Return the (X, Y) coordinate for the center point of the cell that contains the specified text.  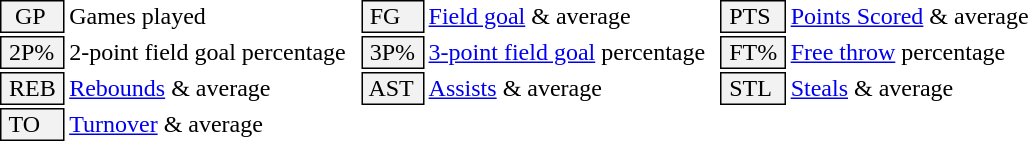
FT% (753, 52)
PTS (753, 16)
AST (392, 88)
Assists & average (572, 88)
2-point field goal percentage (213, 52)
STL (753, 88)
3-point field goal percentage (572, 52)
Rebounds & average (213, 88)
Field goal & average (572, 16)
Turnover & average (213, 124)
Games played (213, 16)
TO (32, 124)
REB (32, 88)
3P% (392, 52)
2P% (32, 52)
GP (32, 16)
FG (392, 16)
